Scan for the cell matching the given text and deliver its (x, y) coordinate at center. 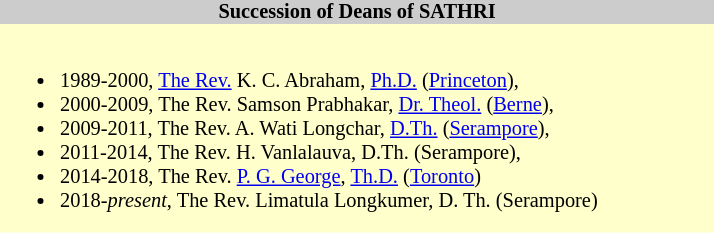
Succession of Deans of SATHRI (357, 12)
